Return (x, y) of the center of cell containing provided text 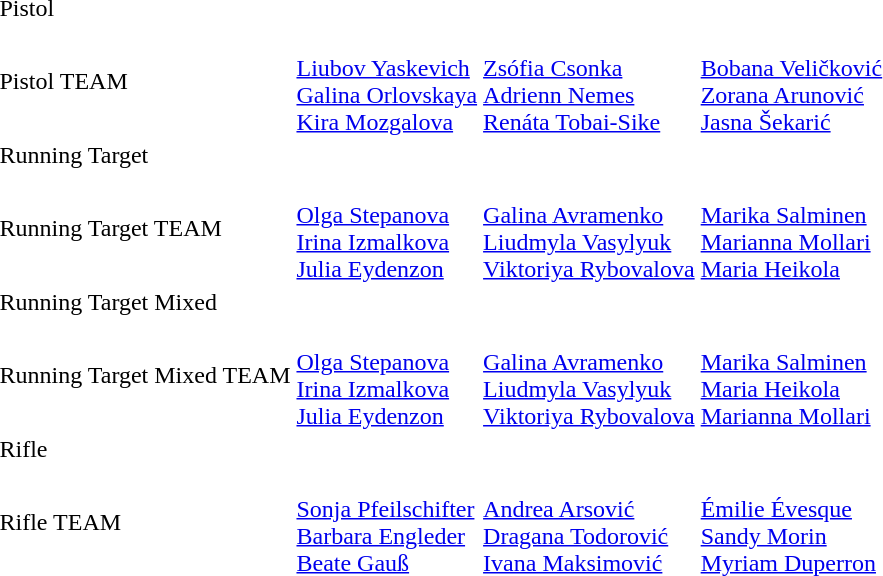
Liubov YaskevichGalina OrlovskayaKira Mozgalova (387, 82)
Zsófia CsonkaAdrienn NemesRenáta Tobai-Sike (590, 82)
